Capture the cell that displays the provided text and extract its (X, Y) central coordinate. 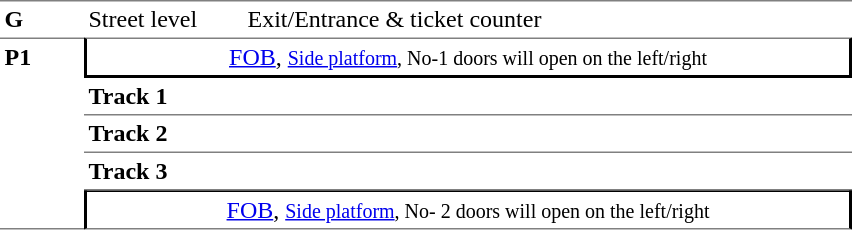
FOB, Side platform, No- 2 doors will open on the left/right (468, 210)
FOB, Side platform, No-1 doors will open on the left/right (468, 58)
P1 (42, 134)
Track 1 (164, 97)
Street level (164, 19)
Exit/Entrance & ticket counter (548, 19)
G (42, 19)
Track 3 (164, 172)
Track 2 (164, 135)
